Return [X, Y] of the center of cell containing provided text 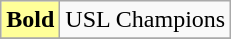
Bold [30, 20]
USL Champions [146, 20]
